Capture the cell that displays the provided text and extract its (X, Y) central coordinate. 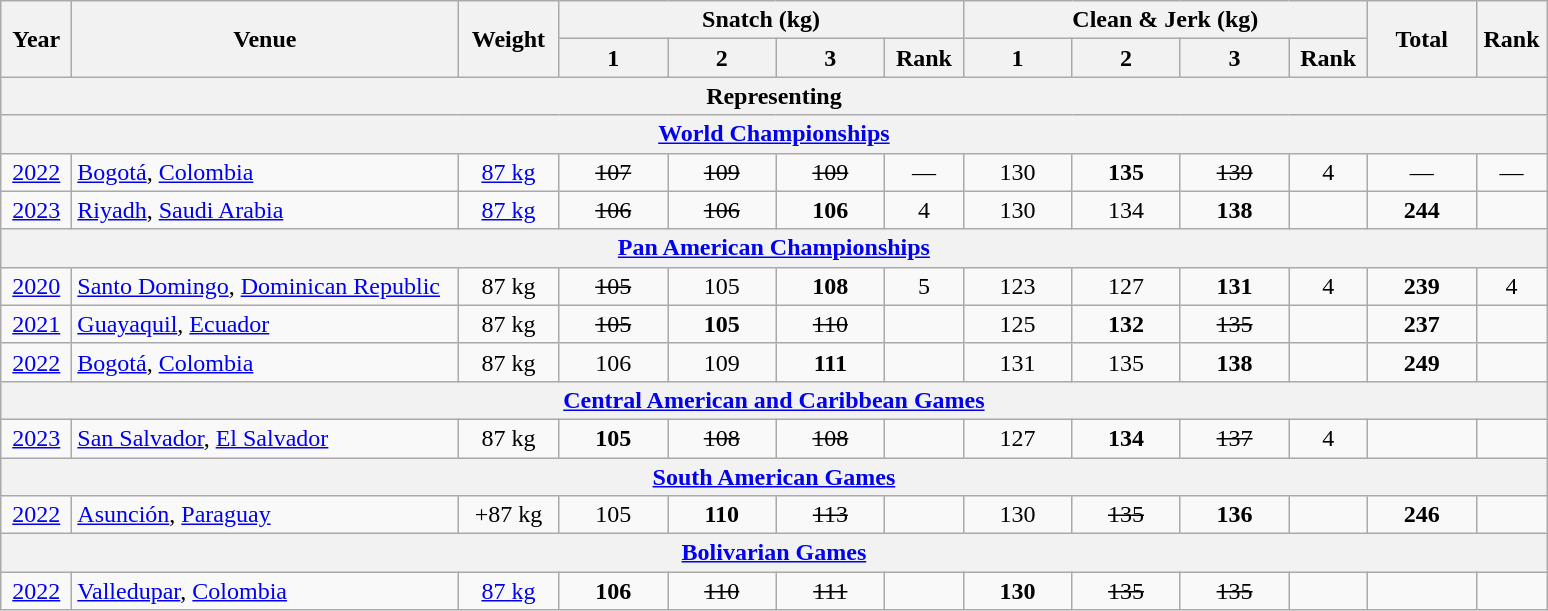
123 (1018, 286)
Pan American Championships (774, 248)
246 (1422, 515)
132 (1126, 324)
Guayaquil, Ecuador (265, 324)
137 (1234, 438)
107 (614, 172)
San Salvador, El Salvador (265, 438)
Year (36, 39)
Clean & Jerk (kg) (1165, 20)
Snatch (kg) (761, 20)
Total (1422, 39)
5 (924, 286)
Santo Domingo, Dominican Republic (265, 286)
Bolivarian Games (774, 553)
Central American and Caribbean Games (774, 400)
249 (1422, 362)
Representing (774, 96)
Weight (508, 39)
139 (1234, 172)
South American Games (774, 477)
2020 (36, 286)
113 (830, 515)
World Championships (774, 134)
Venue (265, 39)
244 (1422, 210)
Valledupar, Colombia (265, 591)
136 (1234, 515)
2021 (36, 324)
+87 kg (508, 515)
Riyadh, Saudi Arabia (265, 210)
125 (1018, 324)
239 (1422, 286)
237 (1422, 324)
Asunción, Paraguay (265, 515)
